Locate the cell with the specified text and output its (x, y) center coordinate. 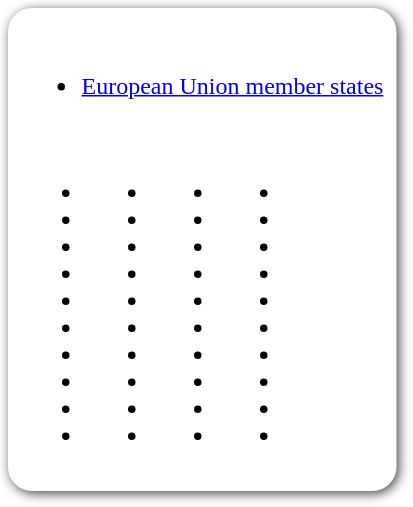
European Union member states (202, 250)
